Determine the (x, y) coordinate at the center of the cell enclosing the given text.  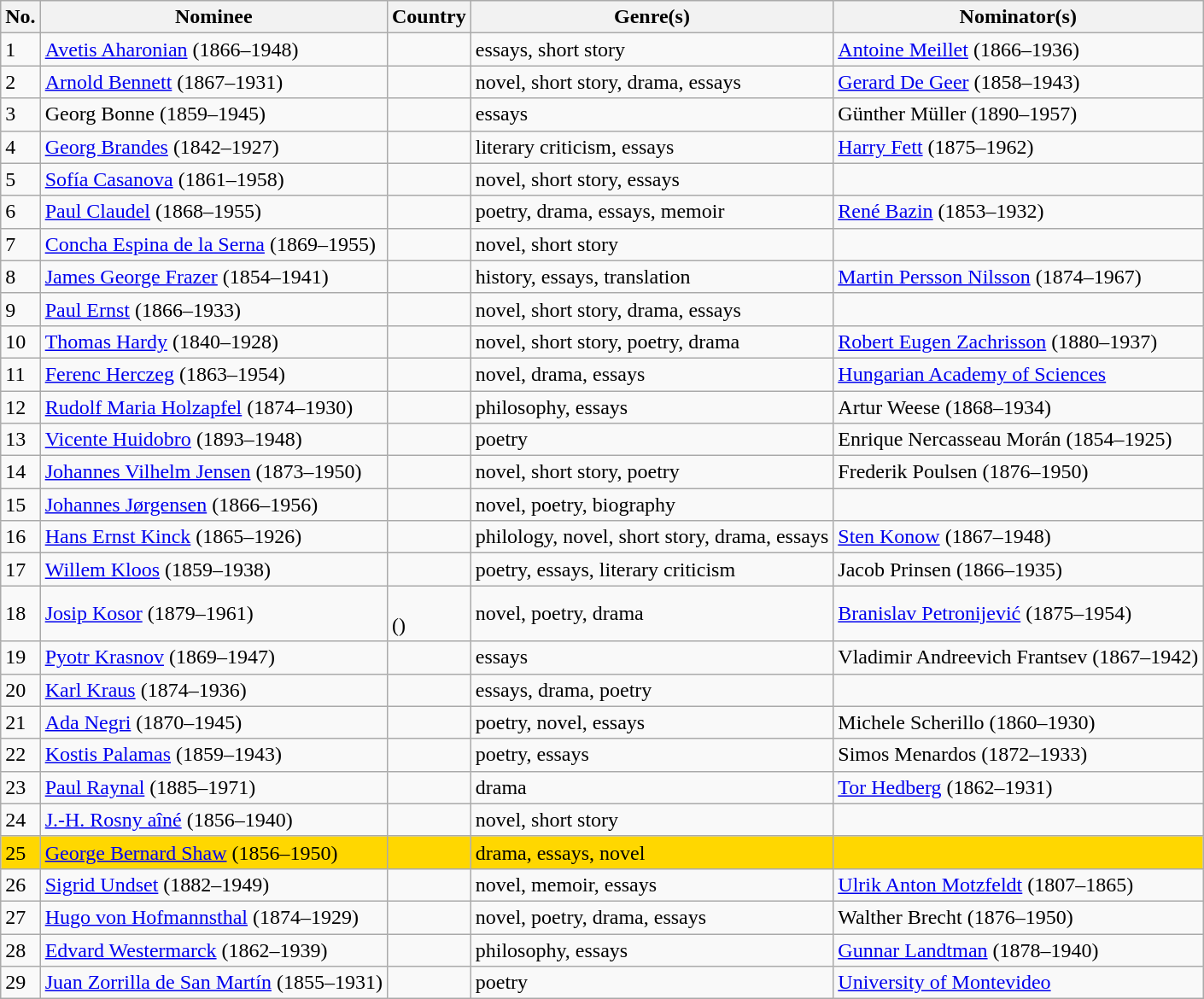
22 (20, 755)
Sigrid Undset (1882–1949) (213, 885)
Georg Bonne (1859–1945) (213, 114)
literary criticism, essays (652, 147)
novel, poetry, drama (652, 613)
poetry, essays, literary criticism (652, 570)
Concha Espina de la Serna (1869–1955) (213, 244)
Enrique Nercasseau Morán (1854–1925) (1018, 440)
28 (20, 950)
18 (20, 613)
drama (652, 787)
Vicente Huidobro (1893–1948) (213, 440)
19 (20, 657)
Artur Weese (1868–1934) (1018, 407)
26 (20, 885)
3 (20, 114)
11 (20, 374)
Thomas Hardy (1840–1928) (213, 342)
Sofía Casanova (1861–1958) (213, 179)
Hungarian Academy of Sciences (1018, 374)
Paul Raynal (1885–1971) (213, 787)
Michele Scherillo (1860–1930) (1018, 722)
20 (20, 690)
Willem Kloos (1859–1938) (213, 570)
23 (20, 787)
9 (20, 309)
Tor Hedberg (1862–1931) (1018, 787)
J.-H. Rosny aîné (1856–1940) (213, 820)
Vladimir Andreevich Frantsev (1867–1942) (1018, 657)
2 (20, 82)
25 (20, 852)
philology, novel, short story, drama, essays (652, 537)
Gunnar Landtman (1878–1940) (1018, 950)
history, essays, translation (652, 277)
Gerard De Geer (1858–1943) (1018, 82)
University of Montevideo (1018, 983)
1 (20, 50)
Juan Zorrilla de San Martín (1855–1931) (213, 983)
Harry Fett (1875–1962) (1018, 147)
novel, short story, essays (652, 179)
Ada Negri (1870–1945) (213, 722)
Hugo von Hofmannsthal (1874–1929) (213, 917)
Frederik Poulsen (1876–1950) (1018, 472)
Branislav Petronijević (1875–1954) (1018, 613)
27 (20, 917)
novel, poetry, biography (652, 505)
Simos Menardos (1872–1933) (1018, 755)
7 (20, 244)
Rudolf Maria Holzapfel (1874–1930) (213, 407)
Paul Ernst (1866–1933) (213, 309)
24 (20, 820)
Arnold Bennett (1867–1931) (213, 82)
Paul Claudel (1868–1955) (213, 212)
No. (20, 17)
Martin Persson Nilsson (1874–1967) (1018, 277)
poetry, essays (652, 755)
Josip Kosor (1879–1961) (213, 613)
Genre(s) (652, 17)
4 (20, 147)
novel, short story, poetry, drama (652, 342)
Karl Kraus (1874–1936) (213, 690)
Günther Müller (1890–1957) (1018, 114)
12 (20, 407)
Kostis Palamas (1859–1943) (213, 755)
James George Frazer (1854–1941) (213, 277)
Pyotr Krasnov (1869–1947) (213, 657)
poetry, drama, essays, memoir (652, 212)
13 (20, 440)
Walther Brecht (1876–1950) (1018, 917)
novel, drama, essays (652, 374)
Nominator(s) (1018, 17)
Avetis Aharonian (1866–1948) (213, 50)
Johannes Vilhelm Jensen (1873–1950) (213, 472)
George Bernard Shaw (1856–1950) (213, 852)
novel, poetry, drama, essays (652, 917)
essays, drama, poetry (652, 690)
6 (20, 212)
René Bazin (1853–1932) (1018, 212)
8 (20, 277)
Country (429, 17)
16 (20, 537)
novel, memoir, essays (652, 885)
Nominee (213, 17)
poetry, novel, essays (652, 722)
Johannes Jørgensen (1866–1956) (213, 505)
21 (20, 722)
essays, short story (652, 50)
() (429, 613)
17 (20, 570)
15 (20, 505)
novel, short story, poetry (652, 472)
Edvard Westermarck (1862–1939) (213, 950)
drama, essays, novel (652, 852)
Hans Ernst Kinck (1865–1926) (213, 537)
Georg Brandes (1842–1927) (213, 147)
Robert Eugen Zachrisson (1880–1937) (1018, 342)
10 (20, 342)
Antoine Meillet (1866–1936) (1018, 50)
Jacob Prinsen (1866–1935) (1018, 570)
Ulrik Anton Motzfeldt (1807–1865) (1018, 885)
14 (20, 472)
Sten Konow (1867–1948) (1018, 537)
5 (20, 179)
29 (20, 983)
Ferenc Herczeg (1863–1954) (213, 374)
